Detect which cell encompasses the target text, then output its [x, y] center coordinate. 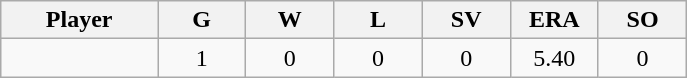
ERA [554, 20]
Player [80, 20]
W [290, 20]
5.40 [554, 58]
L [378, 20]
G [202, 20]
SV [466, 20]
SO [642, 20]
1 [202, 58]
